Identify which cell holds the provided text, then report its (X, Y) central coordinate. 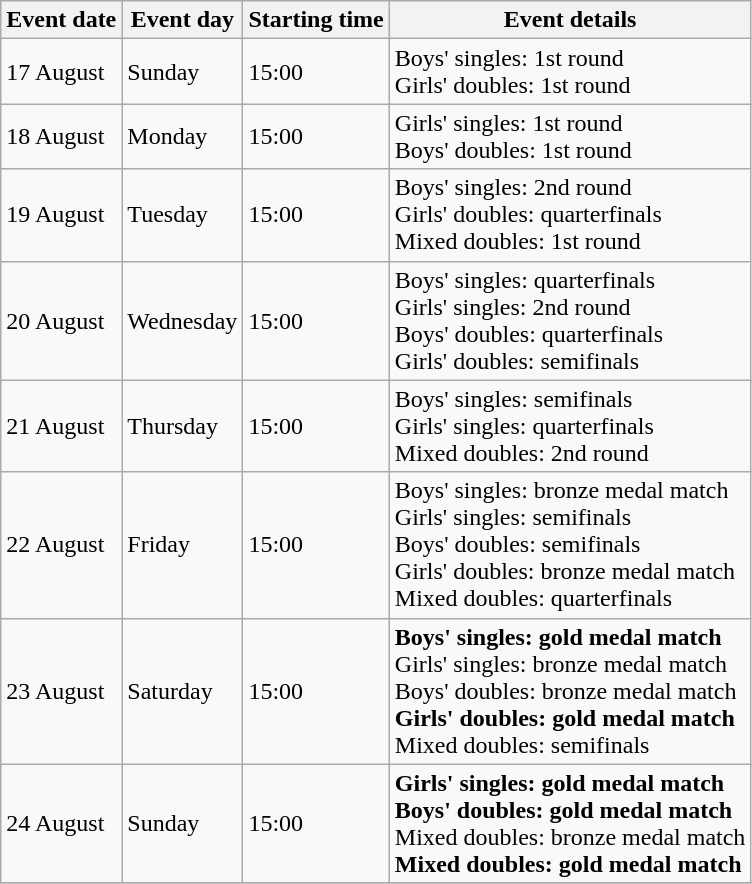
21 August (62, 426)
Friday (182, 545)
Saturday (182, 691)
Thursday (182, 426)
Starting time (316, 20)
Boys' singles: bronze medal match Girls' singles: semifinals Boys' doubles: semifinalsGirls' doubles: bronze medal matchMixed doubles: quarterfinals (570, 545)
24 August (62, 824)
Girls' singles: 1st round Boys' doubles: 1st round (570, 136)
Boys' singles: 2nd round Girls' doubles: quarterfinalsMixed doubles: 1st round (570, 215)
Event day (182, 20)
23 August (62, 691)
17 August (62, 72)
Boys' singles: 1st round Girls' doubles: 1st round (570, 72)
Event details (570, 20)
Boys' singles: semifinals Girls' singles: quarterfinalsMixed doubles: 2nd round (570, 426)
Wednesday (182, 320)
22 August (62, 545)
20 August (62, 320)
Event date (62, 20)
Boys' singles: quarterfinals Girls' singles: 2nd round Boys' doubles: quarterfinalsGirls' doubles: semifinals (570, 320)
18 August (62, 136)
Monday (182, 136)
19 August (62, 215)
Tuesday (182, 215)
Girls' singles: gold medal matchBoys' doubles: gold medal matchMixed doubles: bronze medal matchMixed doubles: gold medal match (570, 824)
